Return (x, y) of the center of cell containing provided text 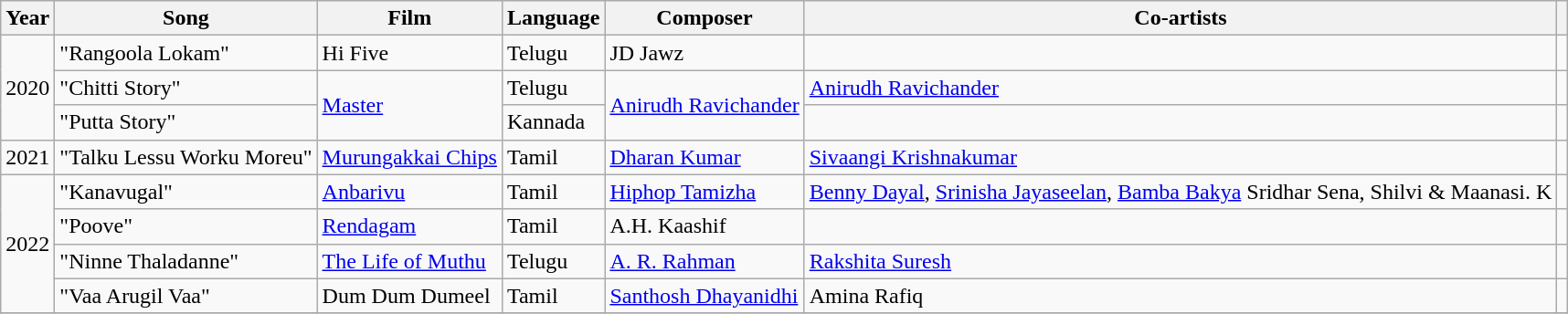
A.H. Kaashif (705, 226)
"Rangoola Lokam" (186, 53)
Dharan Kumar (705, 157)
The Life of Muthu (409, 261)
JD Jawz (705, 53)
A. R. Rahman (705, 261)
Film (409, 18)
Year (27, 18)
2022 (27, 244)
Co-artists (1181, 18)
Master (409, 105)
"Kanavugal" (186, 192)
Rakshita Suresh (1181, 261)
"Talku Lessu Worku Moreu" (186, 157)
"Putta Story" (186, 122)
Rendagam (409, 226)
Language (553, 18)
Sivaangi Krishnakumar (1181, 157)
"Poove" (186, 226)
"Ninne Thaladanne" (186, 261)
Benny Dayal, Srinisha Jayaseelan, Bamba Bakya Sridhar Sena, Shilvi & Maanasi. K (1181, 192)
Dum Dum Dumeel (409, 296)
Song (186, 18)
2021 (27, 157)
2020 (27, 88)
Composer (705, 18)
Hiphop Tamizha (705, 192)
"Vaa Arugil Vaa" (186, 296)
Kannada (553, 122)
Santhosh Dhayanidhi (705, 296)
Amina Rafiq (1181, 296)
"Chitti Story" (186, 88)
Anbarivu (409, 192)
Murungakkai Chips (409, 157)
Hi Five (409, 53)
